Provide the [x, y] coordinate of the cell's center where the given text is located.  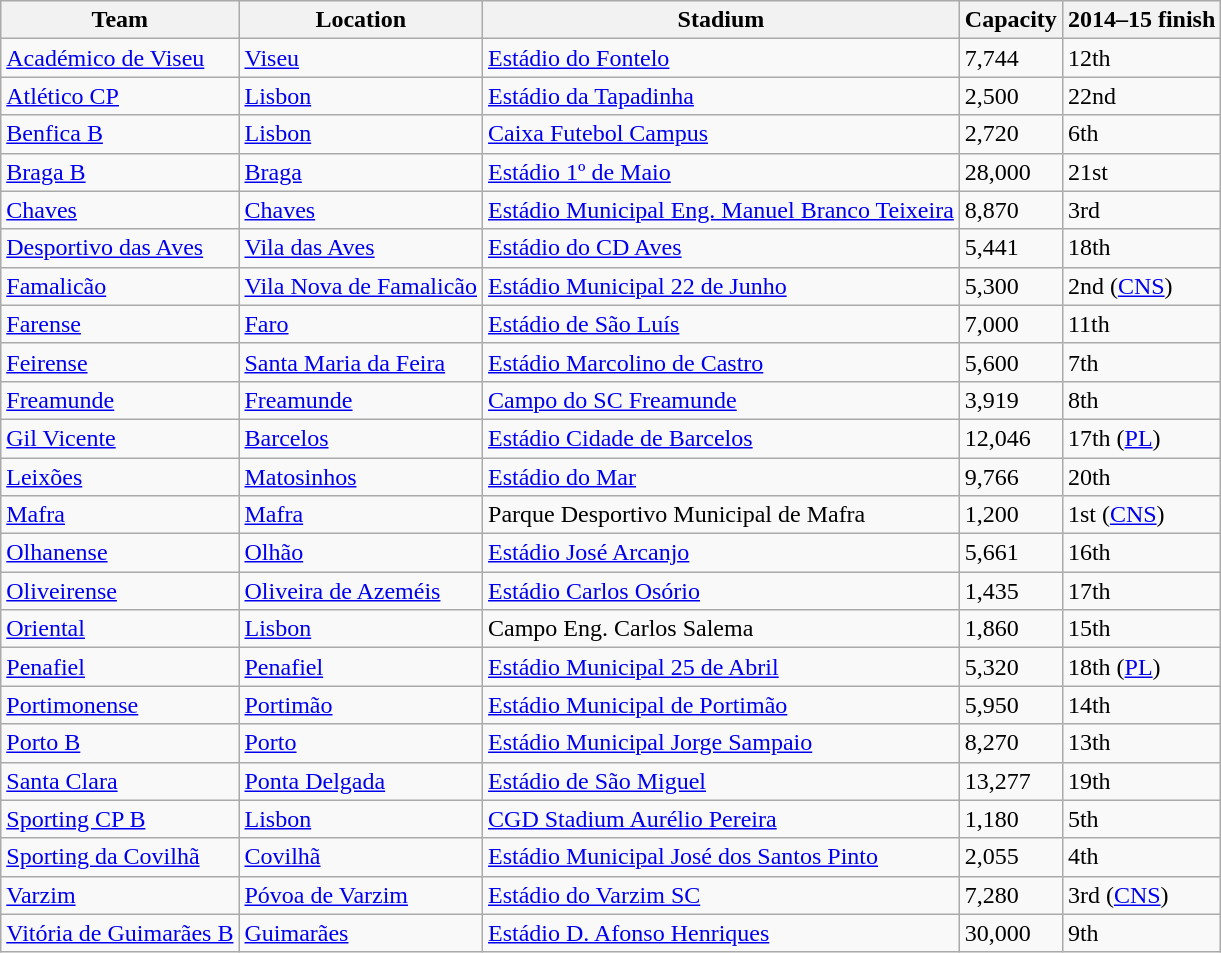
7th [1141, 362]
Leixões [120, 477]
Varzim [120, 895]
30,000 [1010, 933]
2,055 [1010, 857]
Estádio Municipal Jorge Sampaio [722, 743]
Vila Nova de Famalicão [361, 286]
Capacity [1010, 20]
Porto B [120, 743]
12,046 [1010, 438]
Parque Desportivo Municipal de Mafra [722, 515]
Estádio de São Miguel [722, 781]
6th [1141, 134]
Matosinhos [361, 477]
17th [1141, 591]
Guimarães [361, 933]
16th [1141, 553]
18th (PL) [1141, 667]
7,744 [1010, 58]
Estádio do CD Aves [722, 248]
Olhão [361, 553]
Estádio Municipal Eng. Manuel Branco Teixeira [722, 210]
Estádio Municipal de Portimão [722, 705]
5th [1141, 819]
4th [1141, 857]
Braga [361, 172]
11th [1141, 324]
2nd (CNS) [1141, 286]
Benfica B [120, 134]
7,280 [1010, 895]
Estádio Marcolino de Castro [722, 362]
Estádio D. Afonso Henriques [722, 933]
Estádio Municipal José dos Santos Pinto [722, 857]
Estádio Carlos Osório [722, 591]
Oliveirense [120, 591]
Académico de Viseu [120, 58]
Vila das Aves [361, 248]
7,000 [1010, 324]
13th [1141, 743]
Famalicão [120, 286]
Oriental [120, 629]
Viseu [361, 58]
Feirense [120, 362]
Ponta Delgada [361, 781]
20th [1141, 477]
8,870 [1010, 210]
1st (CNS) [1141, 515]
Portimonense [120, 705]
5,320 [1010, 667]
5,661 [1010, 553]
2,720 [1010, 134]
CGD Stadium Aurélio Pereira [722, 819]
Caixa Futebol Campus [722, 134]
Portimão [361, 705]
9th [1141, 933]
Gil Vicente [120, 438]
1,435 [1010, 591]
28,000 [1010, 172]
5,441 [1010, 248]
Santa Clara [120, 781]
Estádio Municipal 25 de Abril [722, 667]
Sporting da Covilhã [120, 857]
3,919 [1010, 400]
2014–15 finish [1141, 20]
Estádio Cidade de Barcelos [722, 438]
5,950 [1010, 705]
Location [361, 20]
Faro [361, 324]
Sporting CP B [120, 819]
Desportivo das Aves [120, 248]
Póvoa de Varzim [361, 895]
Campo Eng. Carlos Salema [722, 629]
Estádio Municipal 22 de Junho [722, 286]
Santa Maria da Feira [361, 362]
Estádio 1º de Maio [722, 172]
Farense [120, 324]
14th [1141, 705]
3rd [1141, 210]
22nd [1141, 96]
Covilhã [361, 857]
Olhanense [120, 553]
Campo do SC Freamunde [722, 400]
Atlético CP [120, 96]
12th [1141, 58]
Estádio de São Luís [722, 324]
8,270 [1010, 743]
21st [1141, 172]
1,860 [1010, 629]
3rd (CNS) [1141, 895]
Braga B [120, 172]
Stadium [722, 20]
Estádio do Fontelo [722, 58]
17th (PL) [1141, 438]
Barcelos [361, 438]
2,500 [1010, 96]
13,277 [1010, 781]
Oliveira de Azeméis [361, 591]
18th [1141, 248]
Estádio da Tapadinha [722, 96]
Estádio do Varzim SC [722, 895]
19th [1141, 781]
8th [1141, 400]
9,766 [1010, 477]
15th [1141, 629]
Estádio do Mar [722, 477]
5,600 [1010, 362]
Estádio José Arcanjo [722, 553]
Vitória de Guimarães B [120, 933]
1,180 [1010, 819]
Porto [361, 743]
Team [120, 20]
5,300 [1010, 286]
1,200 [1010, 515]
